From the cell containing the given text, extract its center point as [X, Y] coordinate. 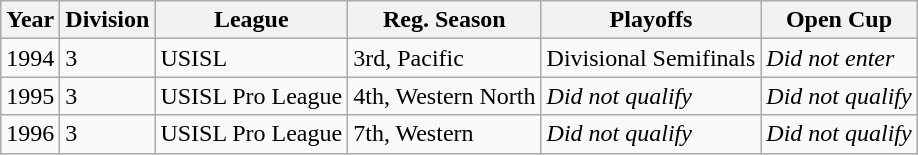
Reg. Season [444, 20]
Division [108, 20]
3rd, Pacific [444, 58]
1995 [30, 96]
1996 [30, 134]
7th, Western [444, 134]
USISL [252, 58]
1994 [30, 58]
Did not enter [839, 58]
Playoffs [651, 20]
League [252, 20]
Divisional Semifinals [651, 58]
Open Cup [839, 20]
4th, Western North [444, 96]
Year [30, 20]
